Locate the cell with the specified text and output its [X, Y] center coordinate. 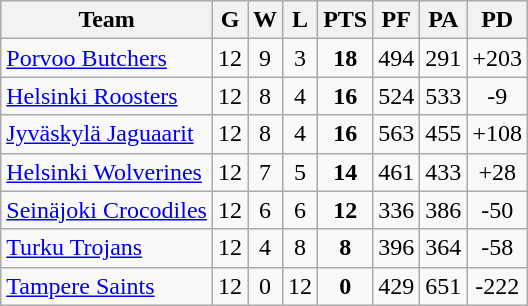
PA [444, 20]
Helsinki Wolverines [107, 172]
Porvoo Butchers [107, 58]
494 [396, 58]
5 [300, 172]
18 [346, 58]
L [300, 20]
+203 [498, 58]
Helsinki Roosters [107, 96]
336 [396, 210]
PF [396, 20]
-9 [498, 96]
-222 [498, 286]
Team [107, 20]
461 [396, 172]
364 [444, 248]
Seinäjoki Crocodiles [107, 210]
3 [300, 58]
Tampere Saints [107, 286]
7 [266, 172]
PTS [346, 20]
9 [266, 58]
524 [396, 96]
651 [444, 286]
14 [346, 172]
533 [444, 96]
291 [444, 58]
Jyväskylä Jaguaarit [107, 134]
G [230, 20]
PD [498, 20]
429 [396, 286]
433 [444, 172]
Turku Trojans [107, 248]
455 [444, 134]
-50 [498, 210]
396 [396, 248]
W [266, 20]
563 [396, 134]
-58 [498, 248]
+108 [498, 134]
+28 [498, 172]
386 [444, 210]
